From the cell containing the given text, extract its center point as (x, y) coordinate. 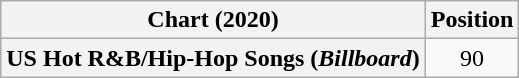
90 (472, 58)
US Hot R&B/Hip-Hop Songs (Billboard) (213, 58)
Chart (2020) (213, 20)
Position (472, 20)
